From the cell containing the given text, extract its center point as (x, y) coordinate. 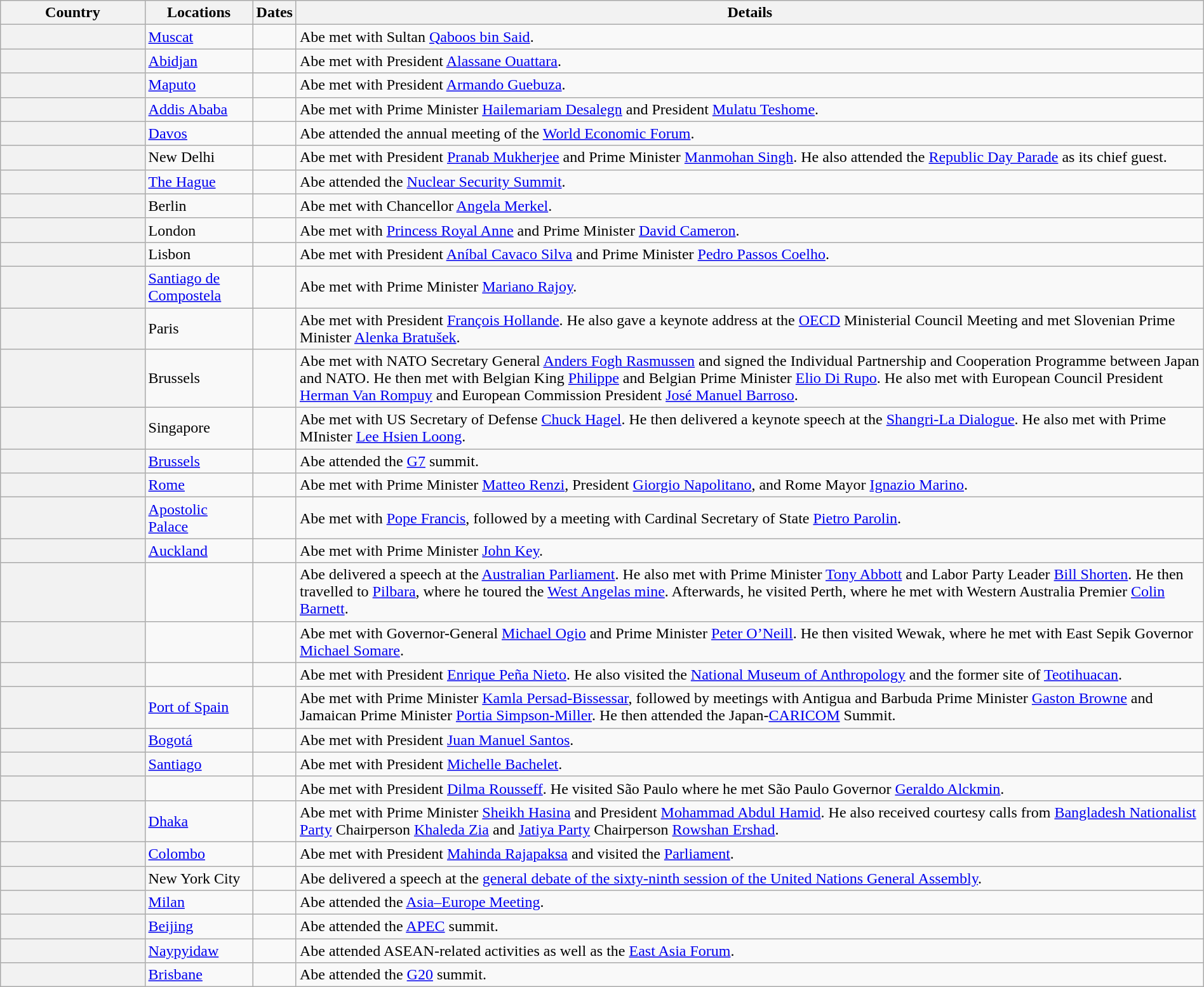
Dates (274, 13)
Locations (199, 13)
Abe met with Prime Minister Matteo Renzi, President Giorgio Napolitano, and Rome Mayor Ignazio Marino. (749, 485)
Singapore (199, 428)
Abe met with Princess Royal Anne and Prime Minister David Cameron. (749, 230)
Dhaka (199, 821)
Maputo (199, 85)
Rome (199, 485)
Abe delivered a speech at the general debate of the sixty-ninth session of the United Nations General Assembly. (749, 878)
Apostolic Palace (199, 518)
Abe attended ASEAN-related activities as well as the East Asia Forum. (749, 951)
Davos (199, 133)
London (199, 230)
Colombo (199, 854)
Berlin (199, 206)
Abe attended the G7 summit. (749, 461)
Naypyidaw (199, 951)
Abe met with President Dilma Rousseff. He visited São Paulo where he met São Paulo Governor Geraldo Alckmin. (749, 788)
Abe met with President Juan Manuel Santos. (749, 740)
Muscat (199, 37)
Abe met with President Enrique Peña Nieto. He also visited the National Museum of Anthropology and the former site of Teotihuacan. (749, 675)
Details (749, 13)
Santiago de Compostela (199, 287)
Abe met with President Aníbal Cavaco Silva and Prime Minister Pedro Passos Coelho. (749, 254)
Addis Ababa (199, 109)
Abe met with President Mahinda Rajapaksa and visited the Parliament. (749, 854)
Lisbon (199, 254)
Abe met with Prime Minister Hailemariam Desalegn and President Mulatu Teshome. (749, 109)
Paris (199, 328)
Abe met with President Armando Guebuza. (749, 85)
Port of Spain (199, 708)
Brisbane (199, 975)
Abe met with Pope Francis, followed by a meeting with Cardinal Secretary of State Pietro Parolin. (749, 518)
Abe met with Prime Minister Mariano Rajoy. (749, 287)
Milan (199, 903)
New Delhi (199, 158)
Abe attended the G20 summit. (749, 975)
Santiago (199, 764)
Country (72, 13)
The Hague (199, 182)
Abe attended the Asia–Europe Meeting. (749, 903)
Abe attended the Nuclear Security Summit. (749, 182)
Abidjan (199, 61)
Bogotá (199, 740)
Abe met with President Michelle Bachelet. (749, 764)
Abe attended the annual meeting of the World Economic Forum. (749, 133)
Abe attended the APEC summit. (749, 927)
Abe met with Prime Minister John Key. (749, 551)
Abe met with Chancellor Angela Merkel. (749, 206)
Abe met with President Alassane Ouattara. (749, 61)
New York City (199, 878)
Auckland (199, 551)
Abe met with President Pranab Mukherjee and Prime Minister Manmohan Singh. He also attended the Republic Day Parade as its chief guest. (749, 158)
Beijing (199, 927)
Abe met with Sultan Qaboos bin Said. (749, 37)
